Find where the given text appears and provide that cell's center as (X, Y) coordinate. 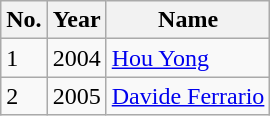
Hou Yong (188, 58)
2004 (76, 58)
No. (24, 20)
2005 (76, 96)
1 (24, 58)
Davide Ferrario (188, 96)
Name (188, 20)
2 (24, 96)
Year (76, 20)
